Return (x, y) of the center of cell containing provided text 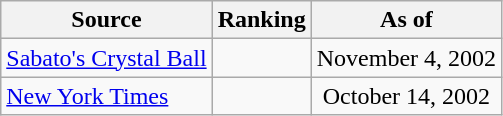
Ranking (262, 20)
Sabato's Crystal Ball (106, 58)
Source (106, 20)
November 4, 2002 (406, 58)
October 14, 2002 (406, 96)
New York Times (106, 96)
As of (406, 20)
